Provide the (X, Y) coordinate of the cell's center where the given text is located.  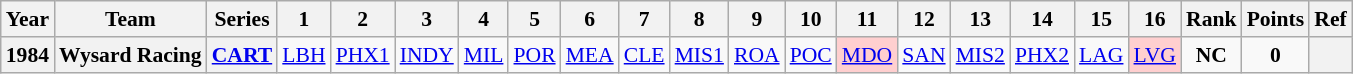
ROA (757, 55)
MDO (868, 55)
1984 (28, 55)
Rank (1212, 19)
9 (757, 19)
10 (811, 19)
MEA (590, 55)
13 (980, 19)
POR (534, 55)
8 (700, 19)
MIS1 (700, 55)
16 (1156, 19)
Team (130, 19)
NC (1212, 55)
CLE (644, 55)
6 (590, 19)
11 (868, 19)
14 (1042, 19)
0 (1276, 55)
LBH (304, 55)
Ref (1330, 19)
CART (242, 55)
INDY (427, 55)
1 (304, 19)
LVG (1156, 55)
12 (924, 19)
Points (1276, 19)
4 (484, 19)
PHX2 (1042, 55)
5 (534, 19)
POC (811, 55)
MIS2 (980, 55)
MIL (484, 55)
15 (1101, 19)
7 (644, 19)
PHX1 (363, 55)
3 (427, 19)
LAG (1101, 55)
Year (28, 19)
Wysard Racing (130, 55)
2 (363, 19)
Series (242, 19)
SAN (924, 55)
